Pinpoint the cell where the given text exists, returning its [X, Y] midpoint coordinate. 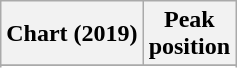
Peakposition [189, 34]
Chart (2019) [72, 34]
